Identify which cell holds the provided text, then report its [x, y] central coordinate. 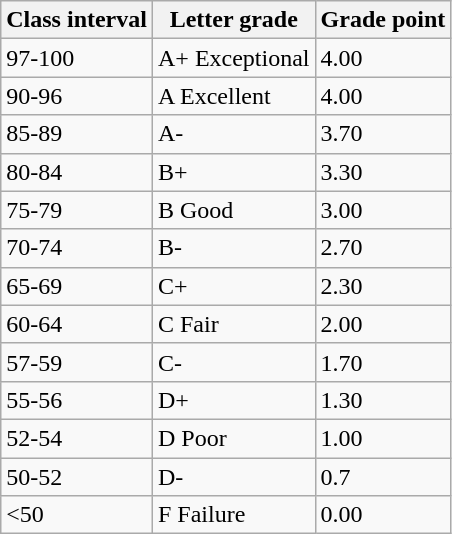
2.30 [383, 286]
A Excellent [234, 96]
B- [234, 248]
55-56 [77, 400]
3.70 [383, 134]
70-74 [77, 248]
B Good [234, 210]
1.00 [383, 438]
D Poor [234, 438]
Letter grade [234, 20]
Grade point [383, 20]
65-69 [77, 286]
75-79 [77, 210]
2.00 [383, 324]
1.30 [383, 400]
52-54 [77, 438]
C Fair [234, 324]
C- [234, 362]
C+ [234, 286]
D- [234, 477]
57-59 [77, 362]
Class interval [77, 20]
B+ [234, 172]
F Failure [234, 515]
D+ [234, 400]
85-89 [77, 134]
60-64 [77, 324]
2.70 [383, 248]
0.00 [383, 515]
A- [234, 134]
<50 [77, 515]
90-96 [77, 96]
0.7 [383, 477]
3.30 [383, 172]
50-52 [77, 477]
3.00 [383, 210]
97-100 [77, 58]
1.70 [383, 362]
80-84 [77, 172]
A+ Exceptional [234, 58]
